Identify which cell holds the provided text, then report its (x, y) central coordinate. 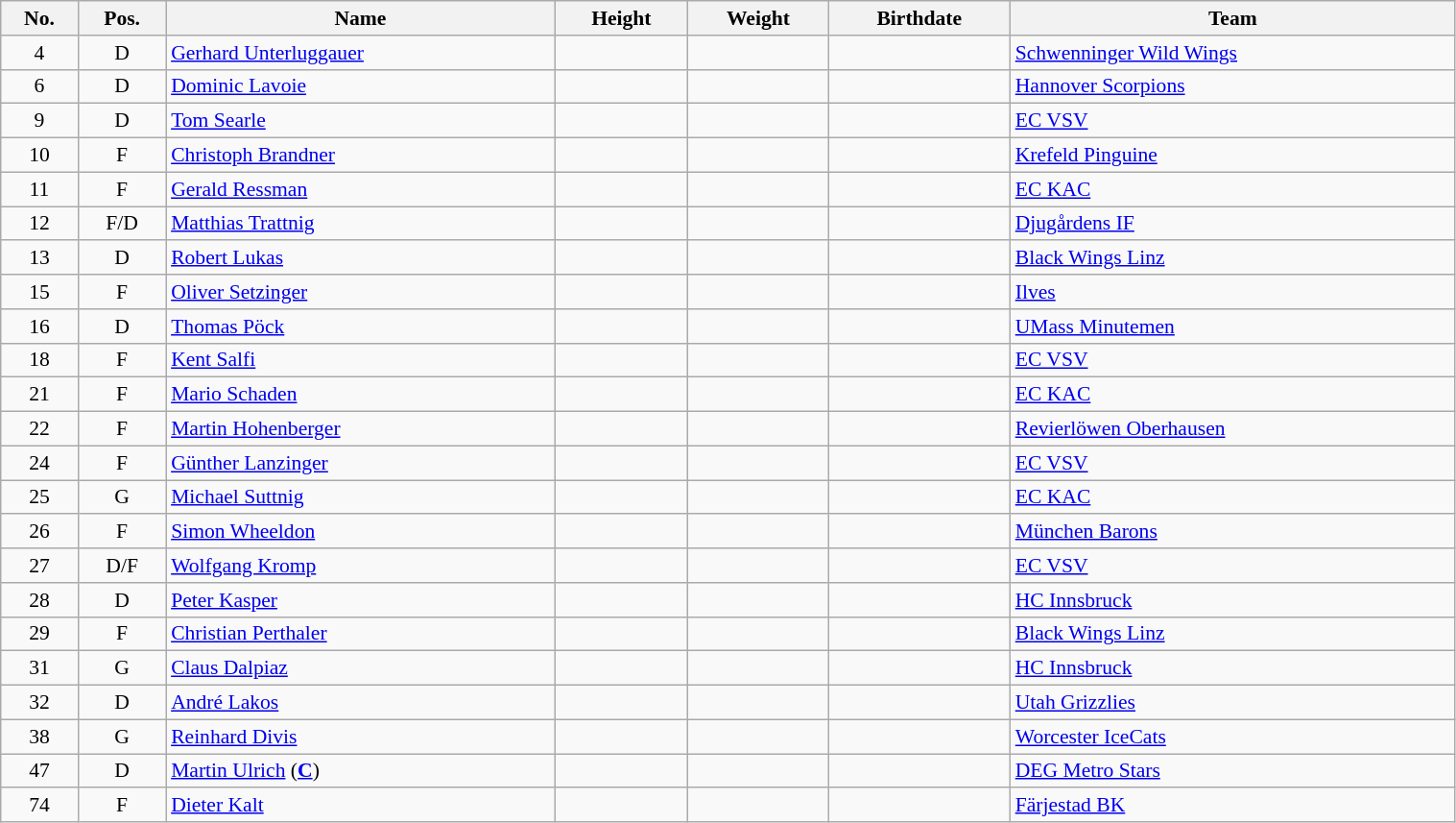
9 (39, 121)
Michael Suttnig (361, 497)
Ilves (1232, 292)
13 (39, 258)
Name (361, 18)
Christian Perthaler (361, 634)
Peter Kasper (361, 600)
Claus Dalpiaz (361, 668)
Färjestad BK (1232, 806)
32 (39, 703)
4 (39, 53)
Kent Salfi (361, 360)
15 (39, 292)
Weight (758, 18)
11 (39, 189)
Birthdate (919, 18)
22 (39, 429)
Gerald Ressman (361, 189)
André Lakos (361, 703)
Matthias Trattnig (361, 224)
F/D (122, 224)
Team (1232, 18)
Martin Hohenberger (361, 429)
27 (39, 566)
Wolfgang Kromp (361, 566)
Martin Ulrich (C) (361, 771)
Utah Grizzlies (1232, 703)
Thomas Pöck (361, 327)
28 (39, 600)
Worcester IceCats (1232, 737)
25 (39, 497)
16 (39, 327)
Robert Lukas (361, 258)
Mario Schaden (361, 395)
Dieter Kalt (361, 806)
Gerhard Unterluggauer (361, 53)
18 (39, 360)
München Barons (1232, 532)
10 (39, 156)
Hannover Scorpions (1232, 86)
12 (39, 224)
47 (39, 771)
Schwenninger Wild Wings (1232, 53)
No. (39, 18)
Reinhard Divis (361, 737)
Krefeld Pinguine (1232, 156)
26 (39, 532)
74 (39, 806)
Tom Searle (361, 121)
DEG Metro Stars (1232, 771)
Oliver Setzinger (361, 292)
D/F (122, 566)
Revierlöwen Oberhausen (1232, 429)
Height (622, 18)
31 (39, 668)
29 (39, 634)
38 (39, 737)
UMass Minutemen (1232, 327)
Pos. (122, 18)
6 (39, 86)
Christoph Brandner (361, 156)
Dominic Lavoie (361, 86)
Simon Wheeldon (361, 532)
Günther Lanzinger (361, 463)
21 (39, 395)
Djugårdens IF (1232, 224)
24 (39, 463)
